Output the [X, Y] coordinate of the center of the cell containing the given text.  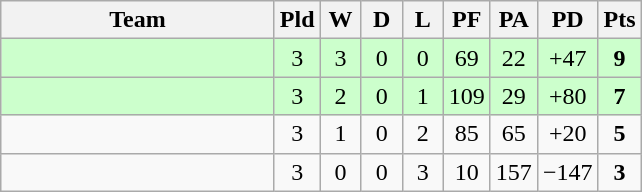
PD [568, 20]
+80 [568, 96]
PF [466, 20]
−147 [568, 172]
+47 [568, 58]
Pld [297, 20]
D [382, 20]
85 [466, 134]
65 [514, 134]
22 [514, 58]
Team [138, 20]
7 [620, 96]
+20 [568, 134]
29 [514, 96]
L [422, 20]
69 [466, 58]
PA [514, 20]
Pts [620, 20]
109 [466, 96]
10 [466, 172]
W [340, 20]
9 [620, 58]
157 [514, 172]
5 [620, 134]
